From the cell containing the given text, extract its center point as (X, Y) coordinate. 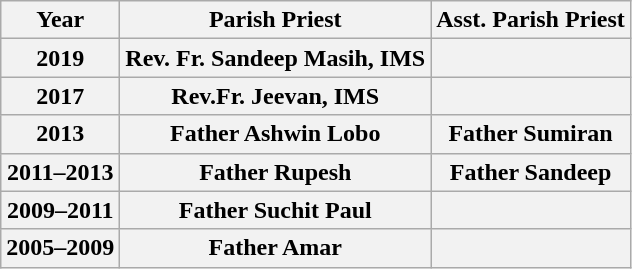
2013 (60, 134)
Father Ashwin Lobo (276, 134)
Rev.Fr. Jeevan, IMS (276, 96)
Asst. Parish Priest (531, 20)
2019 (60, 58)
2005–2009 (60, 248)
Father Sandeep (531, 172)
2009–2011 (60, 210)
Father Amar (276, 248)
2017 (60, 96)
Year (60, 20)
Rev. Fr. Sandeep Masih, IMS (276, 58)
Father Sumiran (531, 134)
Father Suchit Paul (276, 210)
Father Rupesh (276, 172)
2011–2013 (60, 172)
Parish Priest (276, 20)
